Search for the cell housing the specified text and yield its [X, Y] center coordinate. 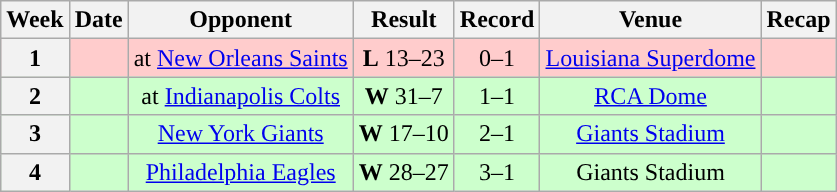
L 13–23 [404, 58]
at New Orleans Saints [240, 58]
Week [35, 20]
Date [98, 20]
2 [35, 96]
4 [35, 172]
New York Giants [240, 134]
3–1 [497, 172]
Opponent [240, 20]
Record [497, 20]
W 17–10 [404, 134]
Philadelphia Eagles [240, 172]
Recap [798, 20]
W 28–27 [404, 172]
Venue [650, 20]
Result [404, 20]
3 [35, 134]
0–1 [497, 58]
2–1 [497, 134]
Louisiana Superdome [650, 58]
1 [35, 58]
1–1 [497, 96]
at Indianapolis Colts [240, 96]
RCA Dome [650, 96]
W 31–7 [404, 96]
